Pinpoint the cell where the given text exists, returning its [X, Y] midpoint coordinate. 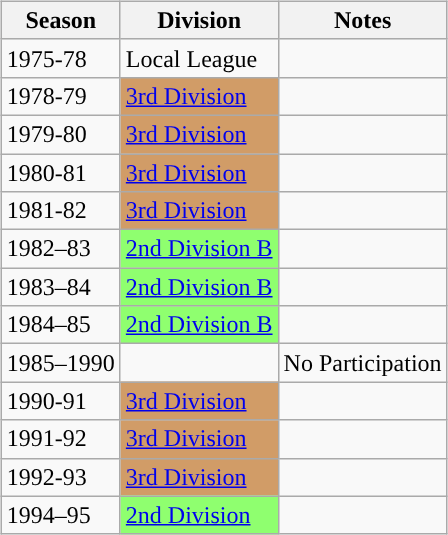
1978-79 [60, 96]
No Participation [362, 363]
1975-78 [60, 58]
1992-93 [60, 477]
1983–84 [60, 287]
Local League [199, 58]
1982–83 [60, 249]
1991-92 [60, 439]
1984–85 [60, 325]
1994–95 [60, 515]
1981-82 [60, 211]
Division [199, 20]
1980-81 [60, 173]
Notes [362, 20]
1985–1990 [60, 363]
1979-80 [60, 134]
Season [60, 20]
2nd Division [199, 515]
1990-91 [60, 401]
